Return the [X, Y] coordinate for the center point of the cell that contains the specified text.  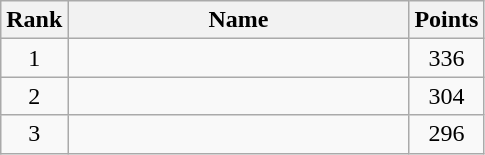
Name [238, 20]
Rank [34, 20]
296 [446, 134]
Points [446, 20]
3 [34, 134]
2 [34, 96]
304 [446, 96]
336 [446, 58]
1 [34, 58]
